Extract the [X, Y] coordinate from the center of the cell holding the provided text.  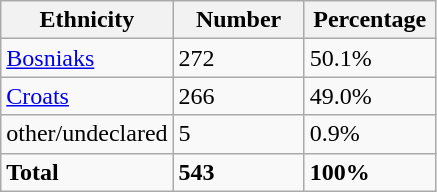
100% [370, 172]
Number [238, 20]
0.9% [370, 134]
Percentage [370, 20]
Croats [87, 96]
272 [238, 58]
Ethnicity [87, 20]
5 [238, 134]
543 [238, 172]
50.1% [370, 58]
266 [238, 96]
49.0% [370, 96]
other/undeclared [87, 134]
Total [87, 172]
Bosniaks [87, 58]
